For the text-containing cell, return its midpoint in (x, y) coordinate format. 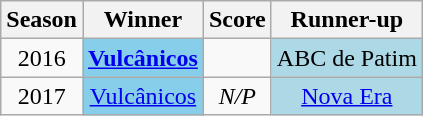
2016 (42, 58)
Season (42, 20)
ABC de Patim (346, 58)
Score (237, 20)
Nova Era (346, 96)
Runner-up (346, 20)
N/P (237, 96)
Winner (142, 20)
2017 (42, 96)
